Search for the cell housing the specified text and yield its [X, Y] center coordinate. 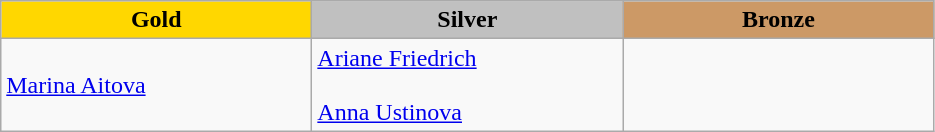
Gold [156, 20]
Ariane FriedrichAnna Ustinova [468, 85]
Silver [468, 20]
Bronze [778, 20]
Marina Aitova [156, 85]
